Return the (X, Y) coordinate for the center point of the cell that contains the specified text.  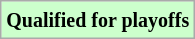
Qualified for playoffs (98, 20)
